Return [x, y] of the center of cell containing provided text 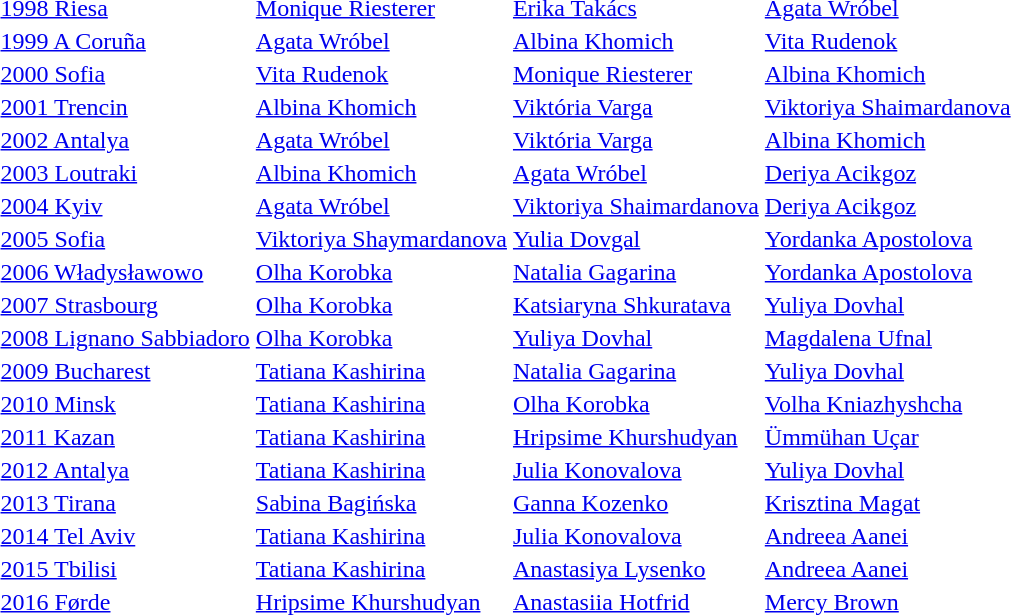
Vita Rudenok [381, 74]
Anastasiya Lysenko [636, 569]
Viktoriya Shaymardanova [381, 239]
Hripsime Khurshudyan [636, 437]
Viktoriya Shaimardanova [636, 206]
Yuliya Dovhal [636, 338]
Monique Riesterer [636, 74]
Sabina Bagińska [381, 503]
Yulia Dovgal [636, 239]
Ganna Kozenko [636, 503]
Katsiaryna Shkuratava [636, 305]
